Scan for the cell matching the given text and deliver its (x, y) coordinate at center. 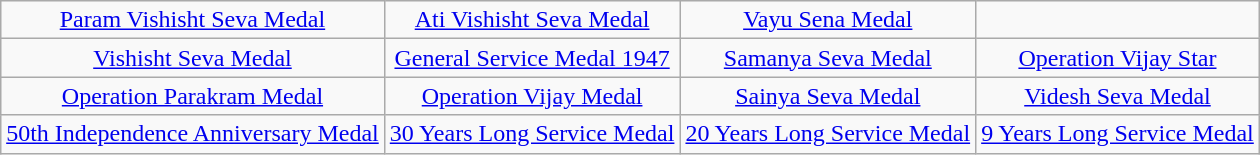
Operation Vijay Star (1118, 58)
9 Years Long Service Medal (1118, 134)
Operation Parakram Medal (193, 96)
Samanya Seva Medal (828, 58)
50th Independence Anniversary Medal (193, 134)
30 Years Long Service Medal (532, 134)
Param Vishisht Seva Medal (193, 20)
Vishisht Seva Medal (193, 58)
Videsh Seva Medal (1118, 96)
Operation Vijay Medal (532, 96)
20 Years Long Service Medal (828, 134)
General Service Medal 1947 (532, 58)
Ati Vishisht Seva Medal (532, 20)
Vayu Sena Medal (828, 20)
Sainya Seva Medal (828, 96)
